Search for the cell housing the specified text and yield its (x, y) center coordinate. 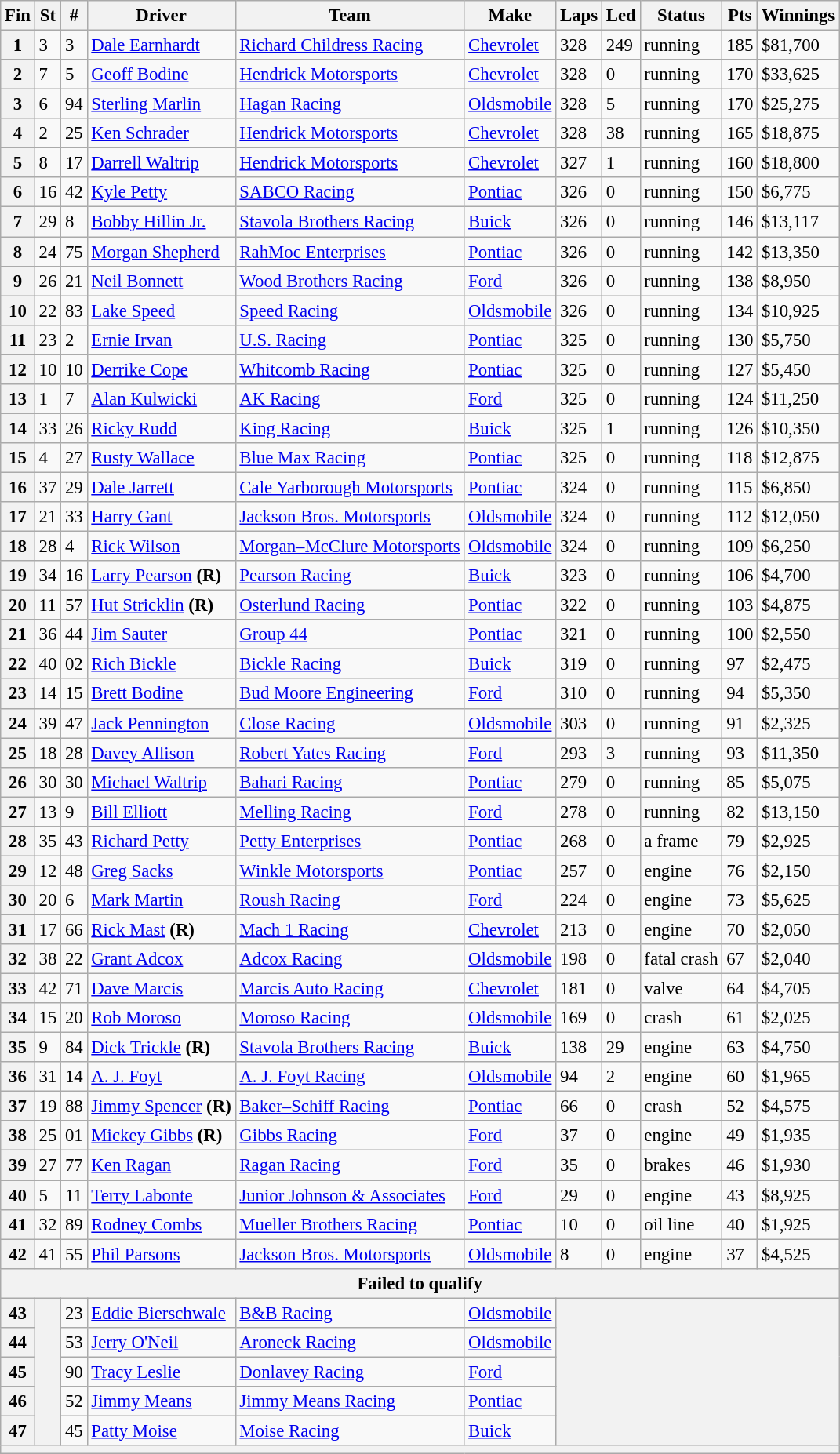
Wood Brothers Racing (350, 281)
76 (740, 871)
279 (579, 782)
$13,350 (798, 252)
$33,625 (798, 75)
48 (74, 871)
97 (740, 664)
77 (74, 1165)
Geoff Bodine (162, 75)
Brett Bodine (162, 694)
Bickle Racing (350, 664)
02 (74, 664)
$11,350 (798, 753)
King Racing (350, 428)
Rick Mast (R) (162, 929)
90 (74, 1372)
Ragan Racing (350, 1165)
$5,750 (798, 340)
$18,875 (798, 133)
$2,475 (798, 664)
Winkle Motorsports (350, 871)
Jimmy Means Racing (350, 1401)
Jack Pennington (162, 723)
106 (740, 576)
Failed to qualify (420, 1283)
a frame (681, 842)
63 (740, 1048)
181 (579, 989)
Winnings (798, 16)
Moise Racing (350, 1430)
Phil Parsons (162, 1254)
Driver (162, 16)
91 (740, 723)
327 (579, 163)
Michael Waltrip (162, 782)
$11,250 (798, 399)
Melling Racing (350, 812)
$13,117 (798, 222)
Morgan Shepherd (162, 252)
Rusty Wallace (162, 458)
Greg Sacks (162, 871)
Status (681, 16)
71 (74, 989)
Laps (579, 16)
Jim Sauter (162, 634)
$2,550 (798, 634)
$13,150 (798, 812)
Davey Allison (162, 753)
SABCO Racing (350, 192)
303 (579, 723)
85 (740, 782)
$1,925 (798, 1224)
$4,875 (798, 605)
249 (621, 45)
Richard Childress Racing (350, 45)
$4,575 (798, 1107)
Make (510, 16)
257 (579, 871)
$2,325 (798, 723)
84 (74, 1048)
Dale Jarrett (162, 487)
Group 44 (350, 634)
Mach 1 Racing (350, 929)
$2,925 (798, 842)
Bobby Hillin Jr. (162, 222)
Patty Moise (162, 1430)
$4,705 (798, 989)
146 (740, 222)
$4,525 (798, 1254)
Lake Speed (162, 311)
RahMoc Enterprises (350, 252)
293 (579, 753)
brakes (681, 1165)
109 (740, 547)
$1,935 (798, 1136)
Alan Kulwicki (162, 399)
$2,050 (798, 929)
Whitcomb Racing (350, 369)
Larry Pearson (R) (162, 576)
127 (740, 369)
Mickey Gibbs (R) (162, 1136)
$5,075 (798, 782)
oil line (681, 1224)
82 (740, 812)
79 (740, 842)
Adcox Racing (350, 959)
A. J. Foyt (162, 1077)
valve (681, 989)
Dick Trickle (R) (162, 1048)
$6,850 (798, 487)
Ricky Rudd (162, 428)
67 (740, 959)
Blue Max Racing (350, 458)
165 (740, 133)
321 (579, 634)
57 (74, 605)
89 (74, 1224)
134 (740, 311)
319 (579, 664)
$2,040 (798, 959)
169 (579, 1018)
Bud Moore Engineering (350, 694)
$12,875 (798, 458)
278 (579, 812)
83 (74, 311)
93 (740, 753)
Marcis Auto Racing (350, 989)
$25,275 (798, 104)
Neil Bonnett (162, 281)
115 (740, 487)
Sterling Marlin (162, 104)
Morgan–McClure Motorsports (350, 547)
Roush Racing (350, 900)
142 (740, 252)
Rob Moroso (162, 1018)
64 (740, 989)
49 (740, 1136)
Team (350, 16)
$1,930 (798, 1165)
Junior Johnson & Associates (350, 1195)
70 (740, 929)
$18,800 (798, 163)
fatal crash (681, 959)
$4,750 (798, 1048)
$5,350 (798, 694)
60 (740, 1077)
Dave Marcis (162, 989)
U.S. Racing (350, 340)
St (47, 16)
Terry Labonte (162, 1195)
AK Racing (350, 399)
$4,700 (798, 576)
Dale Earnhardt (162, 45)
Fin (18, 16)
Tracy Leslie (162, 1372)
Mark Martin (162, 900)
Donlavey Racing (350, 1372)
Petty Enterprises (350, 842)
$5,450 (798, 369)
224 (579, 900)
$6,250 (798, 547)
$5,625 (798, 900)
Kyle Petty (162, 192)
Bill Elliott (162, 812)
198 (579, 959)
Ken Ragan (162, 1165)
185 (740, 45)
$8,925 (798, 1195)
323 (579, 576)
Bahari Racing (350, 782)
268 (579, 842)
01 (74, 1136)
Robert Yates Racing (350, 753)
160 (740, 163)
53 (74, 1343)
A. J. Foyt Racing (350, 1077)
Cale Yarborough Motorsports (350, 487)
Jerry O'Neil (162, 1343)
103 (740, 605)
Richard Petty (162, 842)
$12,050 (798, 517)
$8,950 (798, 281)
Moroso Racing (350, 1018)
Osterlund Racing (350, 605)
75 (74, 252)
$10,350 (798, 428)
Hagan Racing (350, 104)
Rich Bickle (162, 664)
124 (740, 399)
Gibbs Racing (350, 1136)
322 (579, 605)
$10,925 (798, 311)
55 (74, 1254)
100 (740, 634)
112 (740, 517)
126 (740, 428)
130 (740, 340)
Aroneck Racing (350, 1343)
Mueller Brothers Racing (350, 1224)
Harry Gant (162, 517)
Derrike Cope (162, 369)
150 (740, 192)
Rodney Combs (162, 1224)
61 (740, 1018)
Hut Stricklin (R) (162, 605)
Close Racing (350, 723)
Baker–Schiff Racing (350, 1107)
Jimmy Means (162, 1401)
Pts (740, 16)
B&B Racing (350, 1313)
310 (579, 694)
Darrell Waltrip (162, 163)
118 (740, 458)
$1,965 (798, 1077)
$2,150 (798, 871)
213 (579, 929)
73 (740, 900)
# (74, 16)
$81,700 (798, 45)
Led (621, 16)
Speed Racing (350, 311)
88 (74, 1107)
$6,775 (798, 192)
Rick Wilson (162, 547)
Eddie Bierschwale (162, 1313)
Grant Adcox (162, 959)
$2,025 (798, 1018)
Jimmy Spencer (R) (162, 1107)
Ernie Irvan (162, 340)
Pearson Racing (350, 576)
Ken Schrader (162, 133)
